From the cell containing the given text, extract its center point as [x, y] coordinate. 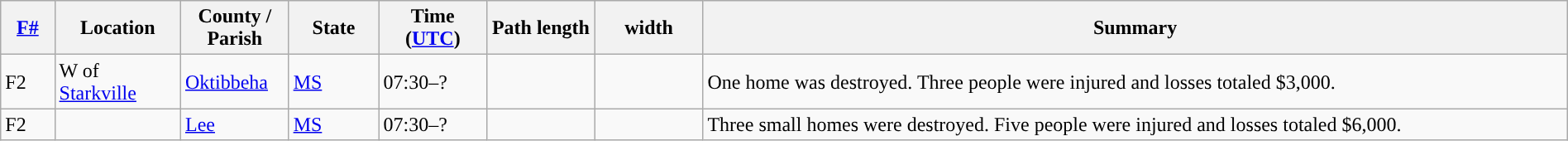
Lee [235, 124]
width [648, 28]
Location [117, 28]
Time (UTC) [433, 28]
F# [28, 28]
State [334, 28]
County / Parish [235, 28]
Summary [1135, 28]
Path length [541, 28]
Oktibbeha [235, 81]
One home was destroyed. Three people were injured and losses totaled $3,000. [1135, 81]
W of Starkville [117, 81]
Three small homes were destroyed. Five people were injured and losses totaled $6,000. [1135, 124]
